Return the [x, y] coordinate for the center point of the cell that contains the specified text.  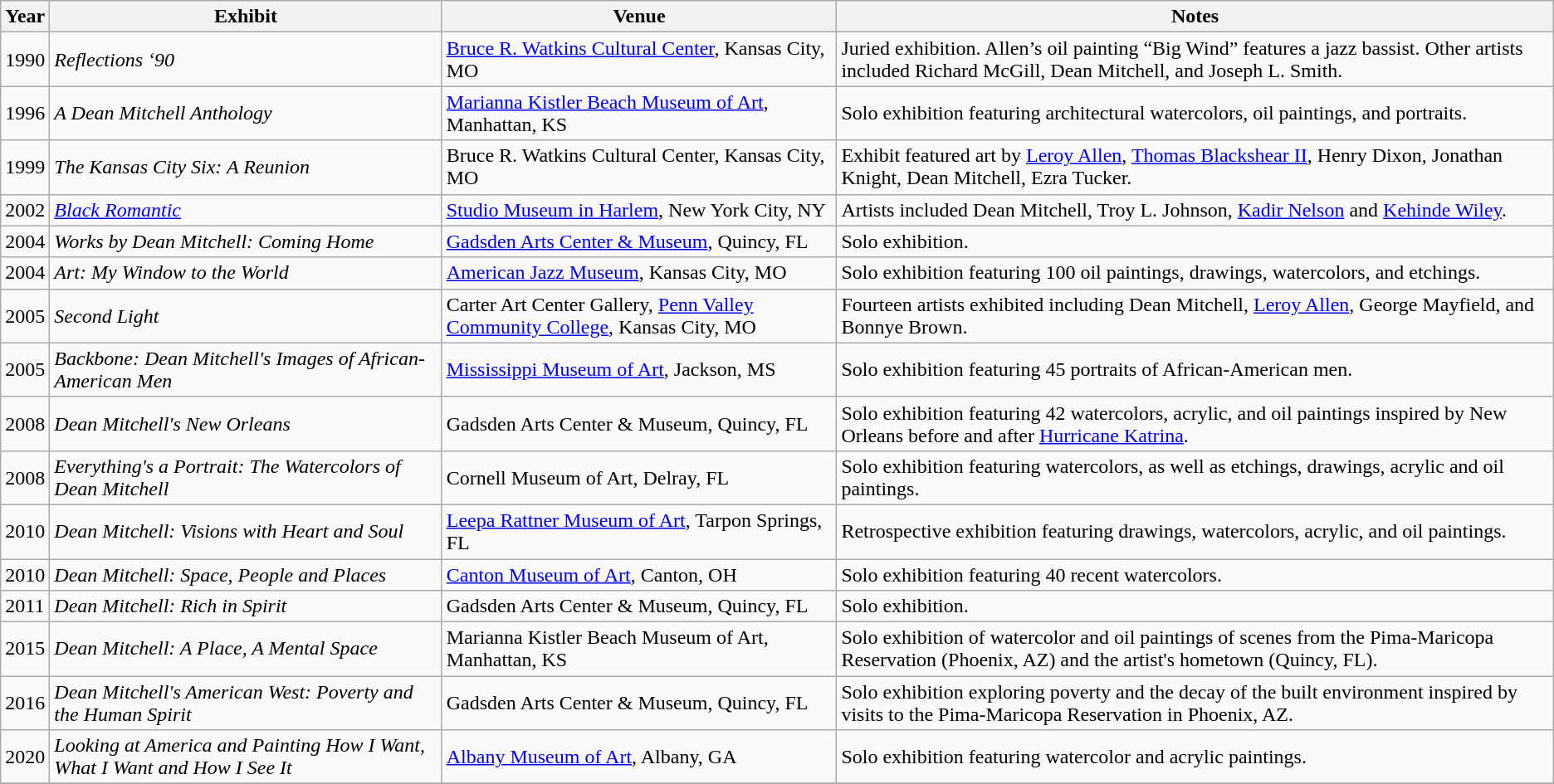
Solo exhibition of watercolor and oil paintings of scenes from the Pima-Maricopa Reservation (Phoenix, AZ) and the artist's hometown (Quincy, FL). [1195, 649]
Everything's a Portrait: The Watercolors of Dean Mitchell [246, 478]
Solo exhibition featuring watercolor and acrylic paintings. [1195, 757]
Exhibit [246, 17]
1990 [25, 60]
Solo exhibition featuring 100 oil paintings, drawings, watercolors, and etchings. [1195, 273]
Mississippi Museum of Art, Jackson, MS [639, 370]
American Jazz Museum, Kansas City, MO [639, 273]
2002 [25, 210]
Dean Mitchell: Rich in Spirit [246, 606]
Dean Mitchell: A Place, A Mental Space [246, 649]
Solo exhibition featuring 40 recent watercolors. [1195, 575]
Venue [639, 17]
Dean Mitchell: Visions with Heart and Soul [246, 531]
Solo exhibition featuring 42 watercolors, acrylic, and oil paintings inspired by New Orleans before and after Hurricane Katrina. [1195, 423]
A Dean Mitchell Anthology [246, 113]
Fourteen artists exhibited including Dean Mitchell, Leroy Allen, George Mayfield, and Bonnye Brown. [1195, 315]
Notes [1195, 17]
Artists included Dean Mitchell, Troy L. Johnson, Kadir Nelson and Kehinde Wiley. [1195, 210]
Reflections ‘90 [246, 60]
Solo exhibition featuring watercolors, as well as etchings, drawings, acrylic and oil paintings. [1195, 478]
Leepa Rattner Museum of Art, Tarpon Springs, FL [639, 531]
The Kansas City Six: A Reunion [246, 168]
1999 [25, 168]
Exhibit featured art by Leroy Allen, Thomas Blackshear II, Henry Dixon, Jonathan Knight, Dean Mitchell, Ezra Tucker. [1195, 168]
Cornell Museum of Art, Delray, FL [639, 478]
2020 [25, 757]
Albany Museum of Art, Albany, GA [639, 757]
Works by Dean Mitchell: Coming Home [246, 241]
Canton Museum of Art, Canton, OH [639, 575]
2015 [25, 649]
Carter Art Center Gallery, Penn Valley Community College, Kansas City, MO [639, 315]
Year [25, 17]
Solo exhibition featuring architectural watercolors, oil paintings, and portraits. [1195, 113]
2011 [25, 606]
Dean Mitchell's New Orleans [246, 423]
Solo exhibition exploring poverty and the decay of the built environment inspired by visits to the Pima-Maricopa Reservation in Phoenix, AZ. [1195, 704]
2016 [25, 704]
Black Romantic [246, 210]
Backbone: Dean Mitchell's Images of African-American Men [246, 370]
Second Light [246, 315]
Looking at America and Painting How I Want, What I Want and How I See It [246, 757]
Art: My Window to the World [246, 273]
1996 [25, 113]
Studio Museum in Harlem, New York City, NY [639, 210]
Dean Mitchell: Space, People and Places [246, 575]
Retrospective exhibition featuring drawings, watercolors, acrylic, and oil paintings. [1195, 531]
Dean Mitchell's American West: Poverty and the Human Spirit [246, 704]
Solo exhibition featuring 45 portraits of African-American men. [1195, 370]
